Detect which cell encompasses the target text, then output its [x, y] center coordinate. 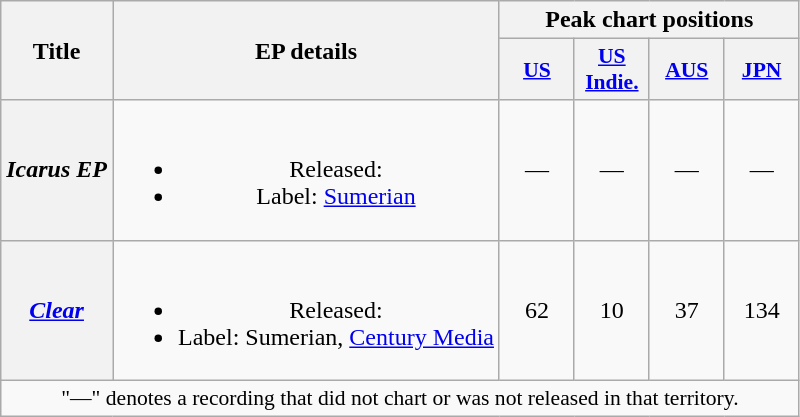
JPN [762, 70]
10 [612, 310]
USIndie. [612, 70]
62 [536, 310]
Title [57, 50]
Released: Label: Sumerian, Century Media [306, 310]
134 [762, 310]
EP details [306, 50]
Released: Label: Sumerian [306, 170]
"—" denotes a recording that did not chart or was not released in that territory. [400, 398]
37 [686, 310]
Peak chart positions [649, 20]
Clear [57, 310]
US [536, 70]
AUS [686, 70]
Icarus EP [57, 170]
